Locate the cell with the specified text and output its [X, Y] center coordinate. 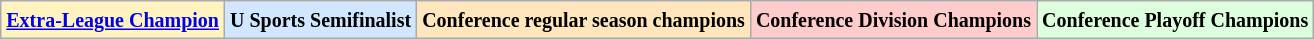
Conference regular season champions [584, 20]
Extra-League Champion [113, 20]
U Sports Semifinalist [321, 20]
Conference Division Champions [893, 20]
Conference Playoff Champions [1176, 20]
